Return [X, Y] of the center of cell containing provided text 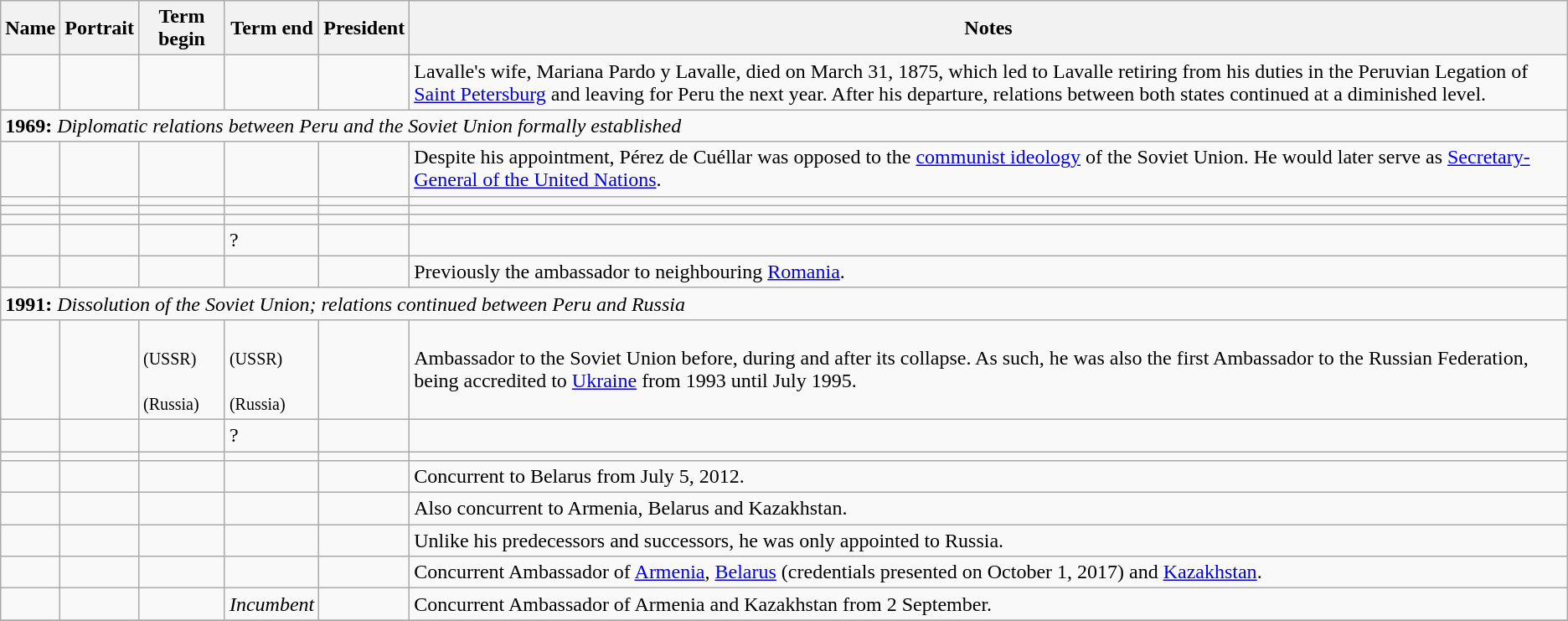
Portrait [100, 28]
Concurrent to Belarus from July 5, 2012. [988, 477]
Notes [988, 28]
Term end [271, 28]
1991: Dissolution of the Soviet Union; relations continued between Peru and Russia [784, 303]
Name [30, 28]
Concurrent Ambassador of Armenia, Belarus (credentials presented on October 1, 2017) and Kazakhstan. [988, 572]
Concurrent Ambassador of Armenia and Kazakhstan from 2 September. [988, 604]
Unlike his predecessors and successors, he was only appointed to Russia. [988, 541]
Previously the ambassador to neighbouring Romania. [988, 272]
1969: Diplomatic relations between Peru and the Soviet Union formally established [784, 126]
President [364, 28]
Term begin [181, 28]
Incumbent [271, 604]
Also concurrent to Armenia, Belarus and Kazakhstan. [988, 509]
